Identify which cell holds the provided text, then report its (X, Y) central coordinate. 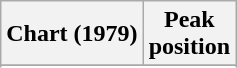
Chart (1979) (72, 34)
Peakposition (189, 34)
